Extract the [X, Y] coordinate from the center of the cell holding the provided text.  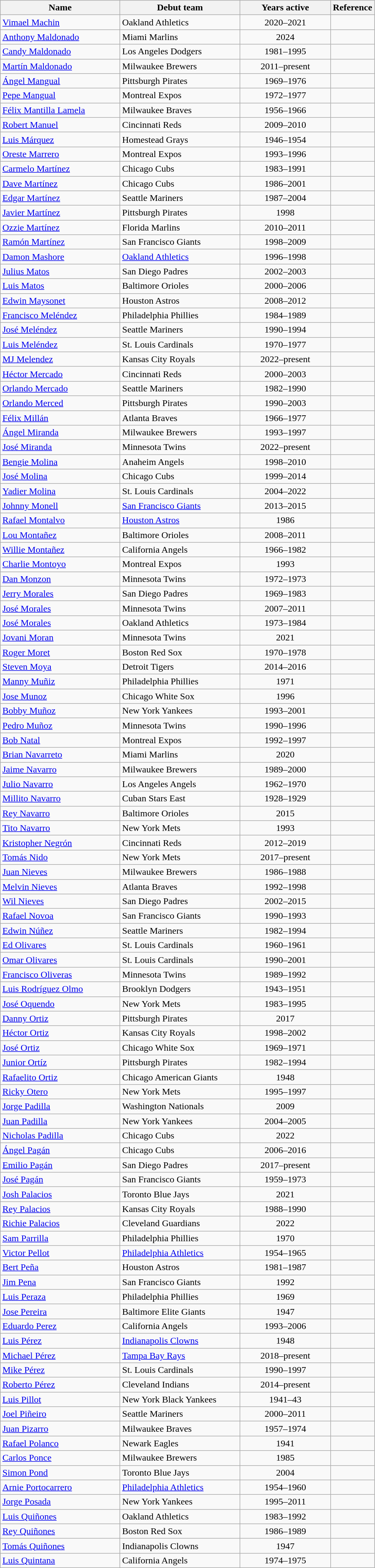
Jose Munoz [60, 696]
1984–1989 [285, 315]
2010–2011 [285, 227]
Brian Navarreto [60, 755]
Roberto Pérez [60, 1385]
1969 [285, 1297]
Edwin Núñez [60, 931]
1992–1997 [285, 740]
Washington Nationals [180, 1106]
Damon Mashore [60, 257]
2017 [285, 1018]
2006–2016 [285, 1150]
Simon Pond [60, 1473]
Vimael Machin [60, 22]
1970 [285, 1238]
Bert Peña [60, 1267]
2000–2011 [285, 1414]
2002–2003 [285, 271]
1998–2010 [285, 462]
1990–1997 [285, 1370]
1999–2014 [285, 476]
Anthony Maldonado [60, 37]
Roger Moret [60, 652]
1972–1977 [285, 95]
New York Black Yankees [180, 1399]
Javier Martínez [60, 213]
Félix Millán [60, 418]
2020–2021 [285, 22]
1987–2004 [285, 198]
2024 [285, 37]
1990–1994 [285, 330]
Newark Eagles [180, 1443]
Rey Palacios [60, 1209]
2015 [285, 813]
1957–1974 [285, 1429]
2014–present [285, 1385]
Luis Matos [60, 286]
Julio Navarro [60, 784]
1998 [285, 213]
Luis Pérez [60, 1341]
Kristopher Negrón [60, 843]
2012–2019 [285, 843]
1969–1983 [285, 593]
Los Angeles Angels [180, 784]
1996 [285, 696]
Ozzie Martínez [60, 227]
Chicago American Giants [180, 1077]
1993–2001 [285, 711]
1986–1988 [285, 872]
Rafael Novoa [60, 916]
Richie Palacios [60, 1224]
2004 [285, 1473]
José Miranda [60, 447]
Rey Navarro [60, 813]
MJ Melendez [60, 359]
2018–present [285, 1355]
Willie Montañez [60, 550]
Millito Navarro [60, 799]
1981–1987 [285, 1267]
Homestead Grays [180, 139]
Detroit Tigers [180, 667]
2009–2010 [285, 125]
1970–1977 [285, 344]
Steven Moya [60, 667]
1996–1998 [285, 257]
Tomás Quiñones [60, 1546]
1960–1961 [285, 945]
Brooklyn Dodgers [180, 989]
Candy Maldonado [60, 52]
José Meléndez [60, 330]
Tito Navarro [60, 828]
Cuban Stars East [180, 799]
Nicholas Padilla [60, 1136]
1981–1995 [285, 52]
Rafael Montalvo [60, 520]
1990–2003 [285, 403]
José Oquendo [60, 1004]
2002–2015 [285, 901]
Robert Manuel [60, 125]
Juan Padilla [60, 1121]
Baltimore Elite Giants [180, 1311]
1954–1965 [285, 1253]
Julius Matos [60, 271]
Sam Parrilla [60, 1238]
Rafaelito Ortiz [60, 1077]
1986–2001 [285, 184]
1983–1991 [285, 169]
1966–1977 [285, 418]
Ricky Otero [60, 1092]
Luis Quiñones [60, 1516]
Anaheim Angels [180, 462]
Omar Olivares [60, 960]
Luis Quintana [60, 1560]
Wil Nieves [60, 901]
1998–2009 [285, 242]
1970–1978 [285, 652]
Martín Maldonado [60, 66]
1962–1970 [285, 784]
José Pagán [60, 1180]
Orlando Merced [60, 403]
Yadier Molina [60, 491]
1982–1990 [285, 388]
Arnie Portocarrero [60, 1487]
1989–1992 [285, 975]
Cleveland Guardians [180, 1224]
Tomás Nido [60, 857]
Oreste Marrero [60, 154]
Jovani Moran [60, 637]
1941 [285, 1443]
Héctor Mercado [60, 374]
Luis Pillot [60, 1399]
Bengie Molina [60, 462]
1995–2011 [285, 1502]
1969–1971 [285, 1048]
2014–2016 [285, 667]
Edwin Maysonet [60, 301]
2011–present [285, 66]
Ramón Martínez [60, 242]
2007–2011 [285, 608]
1972–1973 [285, 579]
Francisco Oliveras [60, 975]
1993–1997 [285, 433]
2008–2011 [285, 535]
Dave Martínez [60, 184]
Ángel Miranda [60, 433]
Charlie Montoyo [60, 564]
1990–2001 [285, 960]
Emilio Pagán [60, 1165]
2009 [285, 1106]
Pedro Muñoz [60, 725]
Years active [285, 8]
Mike Pérez [60, 1370]
1983–1995 [285, 1004]
Dan Monzon [60, 579]
Manny Muñiz [60, 682]
Rey Quiñones [60, 1531]
Victor Pellot [60, 1253]
1943–1951 [285, 989]
José Molina [60, 476]
1986–1989 [285, 1531]
2020 [285, 755]
2013–2015 [285, 506]
2004–2022 [285, 491]
1959–1973 [285, 1180]
Danny Ortiz [60, 1018]
1992 [285, 1282]
1969–1976 [285, 81]
Jose Pereira [60, 1311]
Luis Peraza [60, 1297]
Josh Palacios [60, 1194]
1993–2006 [285, 1326]
1988–1990 [285, 1209]
Lou Montañez [60, 535]
Bob Natal [60, 740]
Melvin Nieves [60, 886]
Ángel Mangual [60, 81]
1941–43 [285, 1399]
2000–2003 [285, 374]
2000–2006 [285, 286]
Luis Meléndez [60, 344]
1992–1998 [285, 886]
Debut team [180, 8]
1985 [285, 1458]
Francisco Meléndez [60, 315]
Héctor Ortiz [60, 1033]
1989–2000 [285, 769]
Pepe Mangual [60, 95]
1995–1997 [285, 1092]
1973–1984 [285, 623]
1986 [285, 520]
1966–1982 [285, 550]
Johnny Monell [60, 506]
2004–2005 [285, 1121]
Jorge Posada [60, 1502]
Juan Nieves [60, 872]
Edgar Martínez [60, 198]
1998–2002 [285, 1033]
Jerry Morales [60, 593]
Reference [353, 8]
2008–2012 [285, 301]
1974–1975 [285, 1560]
Michael Pérez [60, 1355]
Cleveland Indians [180, 1385]
1956–1966 [285, 110]
Florida Marlins [180, 227]
Ángel Pagán [60, 1150]
Eduardo Perez [60, 1326]
1946–1954 [285, 139]
1928–1929 [285, 799]
1971 [285, 682]
Jorge Padilla [60, 1106]
1990–1993 [285, 916]
Jaime Navarro [60, 769]
Jim Pena [60, 1282]
1990–1996 [285, 725]
1983–1992 [285, 1516]
Rafael Polanco [60, 1443]
Carlos Ponce [60, 1458]
Félix Mantilla Lamela [60, 110]
Name [60, 8]
Tampa Bay Rays [180, 1355]
Los Angeles Dodgers [180, 52]
Luis Márquez [60, 139]
Junior Ortíz [60, 1062]
Bobby Muñoz [60, 711]
Orlando Mercado [60, 388]
Ed Olivares [60, 945]
Joel Piñeiro [60, 1414]
Carmelo Martínez [60, 169]
1993–1996 [285, 154]
José Ortiz [60, 1048]
1954–1960 [285, 1487]
Luis Rodríguez Olmo [60, 989]
Juan Pizarro [60, 1429]
